Locate the cell with the specified text and output its [x, y] center coordinate. 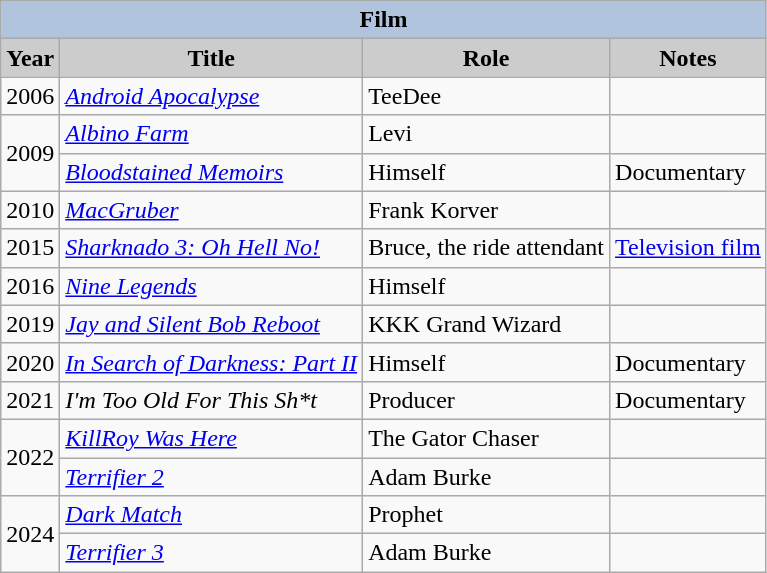
2021 [30, 400]
2022 [30, 457]
2009 [30, 153]
Role [486, 58]
Android Apocalypse [212, 96]
KKK Grand Wizard [486, 324]
Terrifier 2 [212, 477]
The Gator Chaser [486, 438]
2015 [30, 248]
Television film [688, 248]
Title [212, 58]
2006 [30, 96]
I'm Too Old For This Sh*t [212, 400]
Frank Korver [486, 210]
Bloodstained Memoirs [212, 172]
Prophet [486, 515]
2020 [30, 362]
KillRoy Was Here [212, 438]
Dark Match [212, 515]
MacGruber [212, 210]
Producer [486, 400]
2010 [30, 210]
Notes [688, 58]
Bruce, the ride attendant [486, 248]
Levi [486, 134]
Albino Farm [212, 134]
TeeDee [486, 96]
Nine Legends [212, 286]
2024 [30, 534]
In Search of Darkness: Part II [212, 362]
Sharknado 3: Oh Hell No! [212, 248]
Terrifier 3 [212, 553]
Film [384, 20]
2016 [30, 286]
2019 [30, 324]
Jay and Silent Bob Reboot [212, 324]
Year [30, 58]
